Capture the cell that displays the provided text and extract its (x, y) central coordinate. 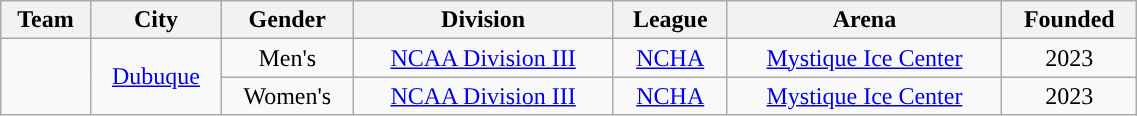
Men's (288, 58)
City (156, 20)
Gender (288, 20)
Founded (1070, 20)
Dubuque (156, 77)
Division (484, 20)
Women's (288, 96)
Arena (864, 20)
League (670, 20)
Team (46, 20)
